Detect which cell encompasses the target text, then output its [x, y] center coordinate. 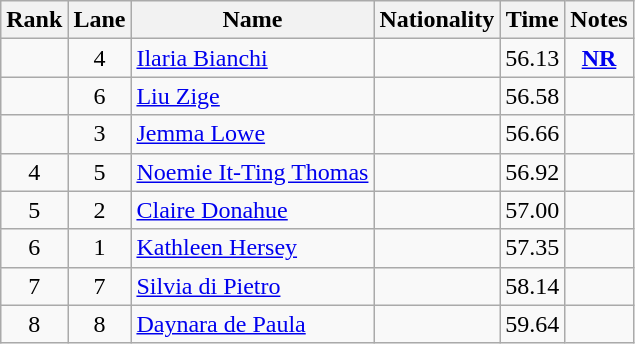
1 [100, 248]
Liu Zige [252, 96]
Noemie It-Ting Thomas [252, 172]
Jemma Lowe [252, 134]
56.66 [532, 134]
Notes [599, 20]
Silvia di Pietro [252, 286]
3 [100, 134]
57.35 [532, 248]
57.00 [532, 210]
Rank [34, 20]
Daynara de Paula [252, 324]
Claire Donahue [252, 210]
Name [252, 20]
Ilaria Bianchi [252, 58]
NR [599, 58]
56.92 [532, 172]
Nationality [437, 20]
58.14 [532, 286]
59.64 [532, 324]
56.13 [532, 58]
56.58 [532, 96]
Time [532, 20]
Kathleen Hersey [252, 248]
2 [100, 210]
Lane [100, 20]
